Scan for the cell matching the given text and deliver its (x, y) coordinate at center. 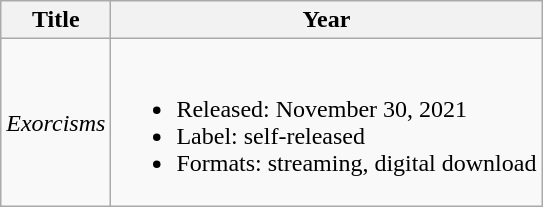
Year (326, 20)
Exorcisms (56, 122)
Released: November 30, 2021Label: self-releasedFormats: streaming, digital download (326, 122)
Title (56, 20)
